Extract the (x, y) coordinate from the center of the cell holding the provided text.  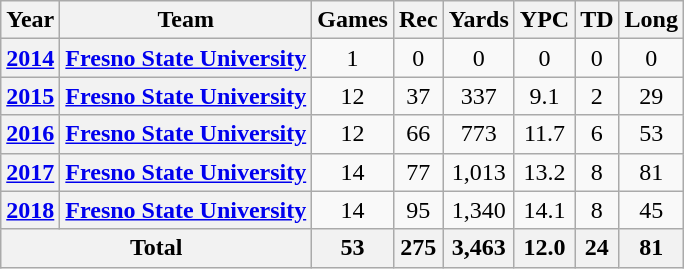
YPC (544, 20)
Year (30, 20)
29 (651, 96)
6 (597, 134)
1 (353, 58)
2014 (30, 58)
Long (651, 20)
Games (353, 20)
2015 (30, 96)
12.0 (544, 248)
Yards (478, 20)
13.2 (544, 172)
66 (418, 134)
77 (418, 172)
1,340 (478, 210)
2 (597, 96)
773 (478, 134)
45 (651, 210)
Team (186, 20)
9.1 (544, 96)
95 (418, 210)
337 (478, 96)
1,013 (478, 172)
37 (418, 96)
14.1 (544, 210)
2017 (30, 172)
3,463 (478, 248)
Rec (418, 20)
275 (418, 248)
11.7 (544, 134)
TD (597, 20)
Total (156, 248)
24 (597, 248)
2016 (30, 134)
2018 (30, 210)
